Find where the given text appears and provide that cell's center as [x, y] coordinate. 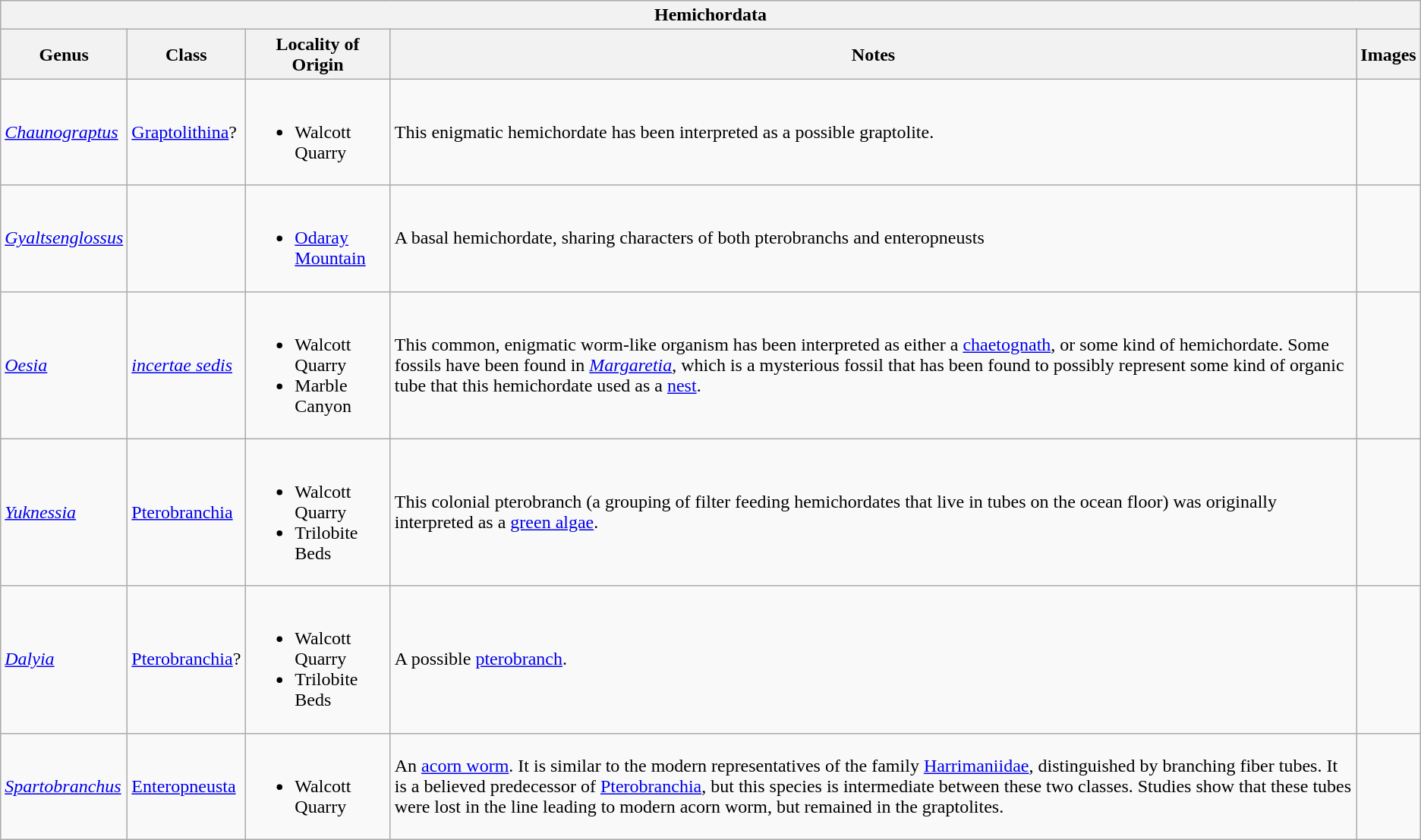
incertae sedis [187, 365]
Pterobranchia? [187, 659]
A possible pterobranch. [873, 659]
Chaunograptus [64, 132]
A basal hemichordate, sharing characters of both pterobranchs and enteropneusts [873, 238]
Gyaltsenglossus [64, 238]
Notes [873, 55]
Images [1388, 55]
Hemichordata [710, 15]
Graptolithina? [187, 132]
Yuknessia [64, 512]
Pterobranchia [187, 512]
Enteropneusta [187, 786]
Locality of Origin [317, 55]
Dalyia [64, 659]
Walcott QuarryMarble Canyon [317, 365]
Class [187, 55]
Genus [64, 55]
Oesia [64, 365]
This enigmatic hemichordate has been interpreted as a possible graptolite. [873, 132]
Odaray Mountain [317, 238]
Spartobranchus [64, 786]
